Identify which cell holds the provided text, then report its (X, Y) central coordinate. 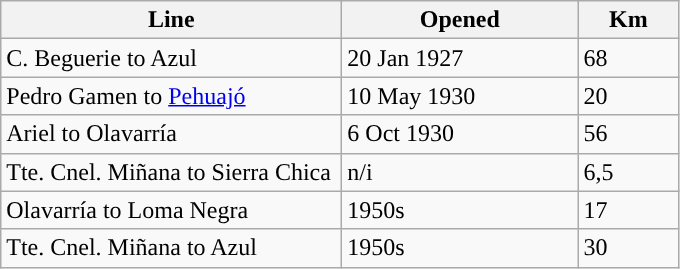
Km (628, 20)
6,5 (628, 172)
17 (628, 210)
Olavarría to Loma Negra (172, 210)
Pedro Gamen to Pehuajó (172, 96)
56 (628, 134)
20 Jan 1927 (460, 58)
Tte. Cnel. Miñana to Sierra Chica (172, 172)
n/i (460, 172)
30 (628, 248)
20 (628, 96)
6 Oct 1930 (460, 134)
10 May 1930 (460, 96)
68 (628, 58)
C. Beguerie to Azul (172, 58)
Opened (460, 20)
Ariel to Olavarría (172, 134)
Line (172, 20)
Tte. Cnel. Miñana to Azul (172, 248)
